From the cell containing the given text, extract its center point as [x, y] coordinate. 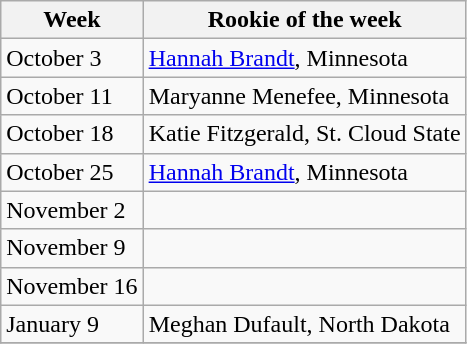
Meghan Dufault, North Dakota [304, 324]
October 18 [72, 134]
October 3 [72, 58]
October 11 [72, 96]
November 16 [72, 286]
October 25 [72, 172]
January 9 [72, 324]
Maryanne Menefee, Minnesota [304, 96]
Katie Fitzgerald, St. Cloud State [304, 134]
Week [72, 20]
Rookie of the week [304, 20]
November 9 [72, 248]
November 2 [72, 210]
